For the text-containing cell, return its midpoint in (x, y) coordinate format. 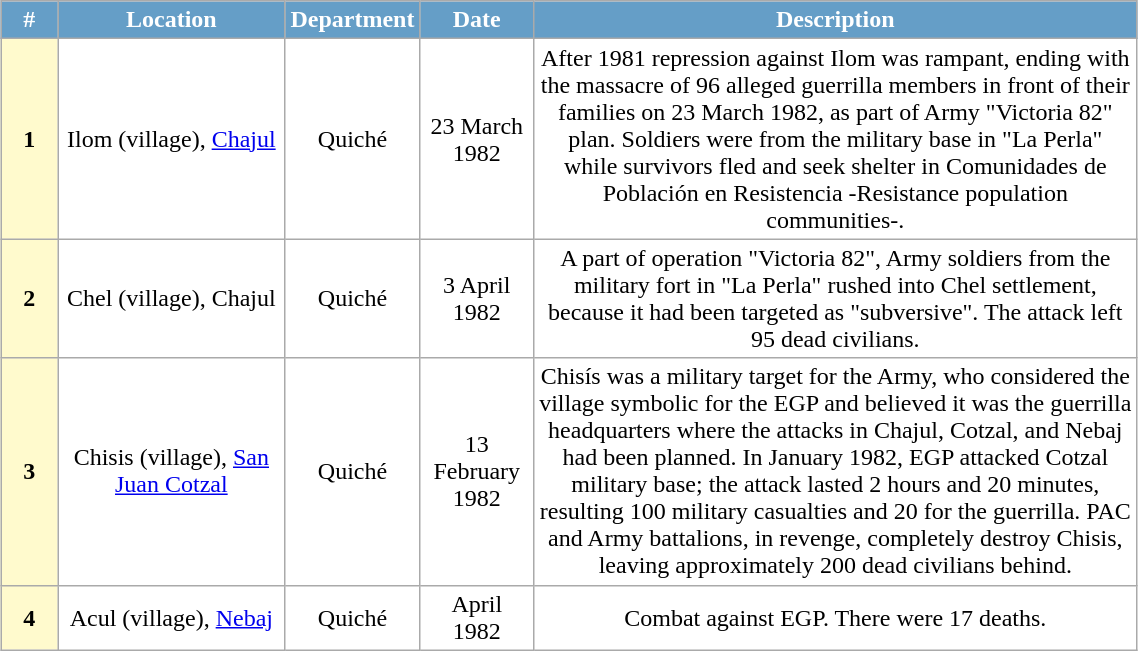
Acul (village), Nebaj (172, 618)
2 (30, 298)
Date (477, 20)
Department (352, 20)
Ilom (village), Chajul (172, 139)
23 March 1982 (477, 139)
3 (30, 472)
3 April 1982 (477, 298)
Location (172, 20)
4 (30, 618)
Chisis (village), San Juan Cotzal (172, 472)
# (30, 20)
13 February 1982 (477, 472)
April 1982 (477, 618)
Description (836, 20)
Chel (village), Chajul (172, 298)
1 (30, 139)
Combat against EGP. There were 17 deaths. (836, 618)
